Return the (X, Y) coordinate for the center point of the cell that contains the specified text.  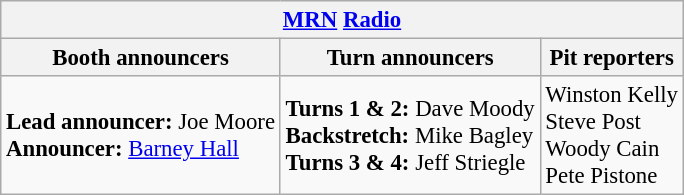
MRN Radio (342, 20)
Pit reporters (612, 58)
Winston KellySteve PostWoody CainPete Pistone (612, 136)
Turns 1 & 2: Dave MoodyBackstretch: Mike BagleyTurns 3 & 4: Jeff Striegle (410, 136)
Booth announcers (141, 58)
Lead announcer: Joe MooreAnnouncer: Barney Hall (141, 136)
Turn announcers (410, 58)
